Return (x, y) of the center of cell containing provided text 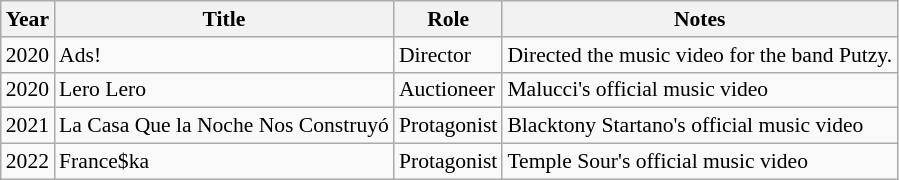
France$ka (224, 162)
Ads! (224, 55)
Directed the music video for the band Putzy. (700, 55)
Lero Lero (224, 90)
Malucci's official music video (700, 90)
Temple Sour's official music video (700, 162)
Year (28, 19)
2021 (28, 126)
La Casa Que la Noche Nos Construyó (224, 126)
Director (448, 55)
Title (224, 19)
Blacktony Startano's official music video (700, 126)
Auctioneer (448, 90)
2022 (28, 162)
Role (448, 19)
Notes (700, 19)
